Output the [x, y] coordinate of the center of the cell containing the given text.  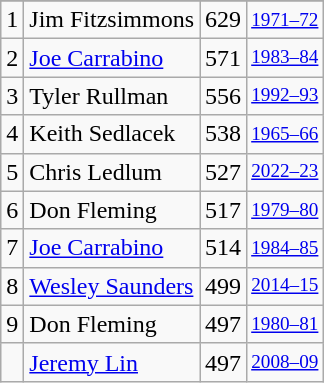
Keith Sedlacek [112, 134]
3 [12, 96]
1984–85 [285, 248]
1983–84 [285, 58]
1971–72 [285, 20]
Jeremy Lin [112, 362]
2008–09 [285, 362]
9 [12, 324]
Jim Fitzsimmons [112, 20]
517 [224, 210]
Tyler Rullman [112, 96]
556 [224, 96]
499 [224, 286]
538 [224, 134]
1 [12, 20]
8 [12, 286]
1992–93 [285, 96]
1980–81 [285, 324]
571 [224, 58]
6 [12, 210]
2 [12, 58]
1979–80 [285, 210]
Chris Ledlum [112, 172]
514 [224, 248]
7 [12, 248]
5 [12, 172]
527 [224, 172]
2022–23 [285, 172]
1965–66 [285, 134]
629 [224, 20]
2014–15 [285, 286]
4 [12, 134]
Wesley Saunders [112, 286]
